Identify which cell holds the provided text, then report its (x, y) central coordinate. 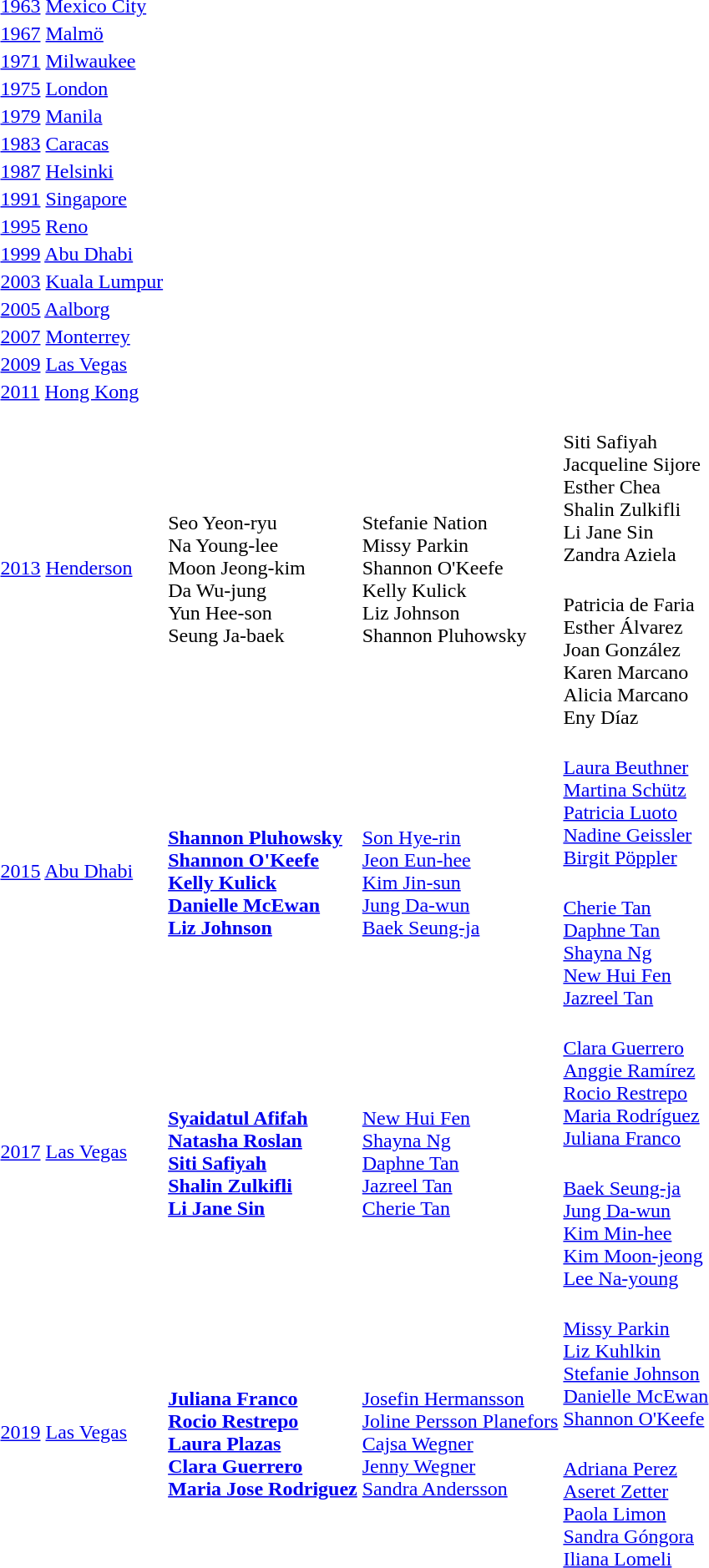
Seo Yeon-ryuNa Young-leeMoon Jeong-kimDa Wu-jungYun Hee-sonSeung Ja-baek (263, 568)
Shannon PluhowskyShannon O'KeefeKelly KulickDanielle McEwanLiz Johnson (263, 872)
Syaidatul AfifahNatasha RoslanSiti SafiyahShalin ZulkifliLi Jane Sin (263, 1152)
Son Hye-rinJeon Eun-heeKim Jin-sunJung Da-wunBaek Seung-ja (460, 872)
Stefanie NationMissy ParkinShannon O'KeefeKelly KulickLiz JohnsonShannon Pluhowsky (460, 568)
New Hui FenShayna NgDaphne TanJazreel TanCherie Tan (460, 1152)
